Identify which cell holds the provided text, then report its [x, y] central coordinate. 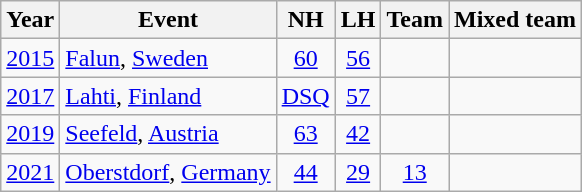
13 [415, 172]
Team [415, 20]
60 [306, 58]
Falun, Sweden [168, 58]
Mixed team [514, 20]
44 [306, 172]
Year [30, 20]
Oberstdorf, Germany [168, 172]
63 [306, 134]
DSQ [306, 96]
2017 [30, 96]
NH [306, 20]
2019 [30, 134]
Event [168, 20]
56 [358, 58]
29 [358, 172]
57 [358, 96]
2015 [30, 58]
LH [358, 20]
42 [358, 134]
Seefeld, Austria [168, 134]
Lahti, Finland [168, 96]
2021 [30, 172]
